Extract the [x, y] coordinate from the center of the cell holding the provided text.  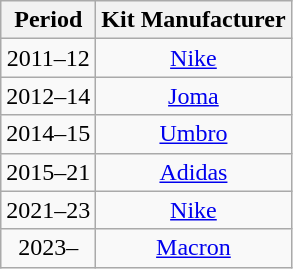
Joma [194, 96]
Period [48, 20]
2015–21 [48, 172]
Macron [194, 248]
Adidas [194, 172]
2021–23 [48, 210]
2014–15 [48, 134]
Kit Manufacturer [194, 20]
2023– [48, 248]
Umbro [194, 134]
2012–14 [48, 96]
2011–12 [48, 58]
